Locate the cell with the specified text and output its [x, y] center coordinate. 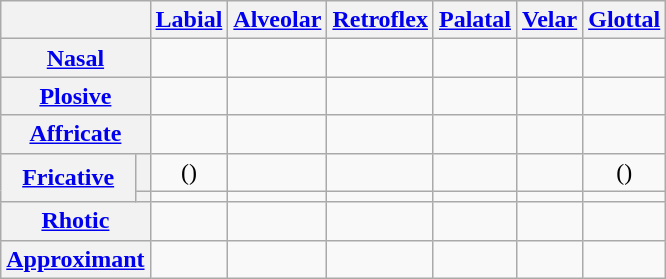
Velar [550, 20]
Retroflex [380, 20]
Nasal [76, 58]
Approximant [76, 259]
Palatal [474, 20]
Rhotic [76, 221]
Alveolar [278, 20]
Labial [189, 20]
Affricate [76, 134]
Plosive [76, 96]
Fricative [68, 178]
Glottal [624, 20]
